Capture the cell that displays the provided text and extract its (x, y) central coordinate. 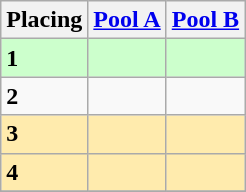
1 (44, 58)
3 (44, 134)
Pool A (127, 20)
4 (44, 172)
Placing (44, 20)
Pool B (205, 20)
2 (44, 96)
